Find where the given text appears and provide that cell's center as (X, Y) coordinate. 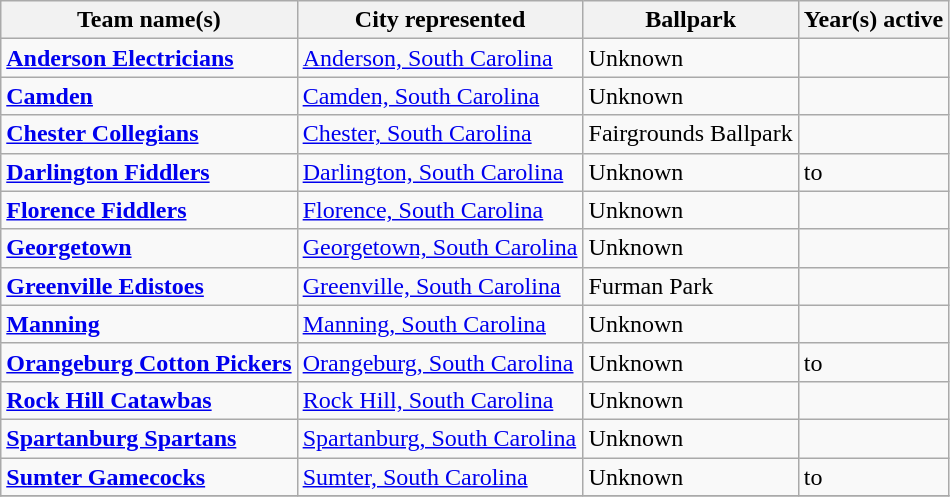
Spartanburg, South Carolina (440, 438)
Darlington Fiddlers (149, 172)
Georgetown, South Carolina (440, 248)
Georgetown (149, 248)
Camden, South Carolina (440, 96)
Anderson, South Carolina (440, 58)
Chester, South Carolina (440, 134)
Rock Hill Catawbas (149, 400)
Manning (149, 324)
Chester Collegians (149, 134)
Darlington, South Carolina (440, 172)
Sumter Gamecocks (149, 477)
Spartanburg Spartans (149, 438)
Rock Hill, South Carolina (440, 400)
City represented (440, 20)
Anderson Electricians (149, 58)
Sumter, South Carolina (440, 477)
Florence, South Carolina (440, 210)
Orangeburg, South Carolina (440, 362)
Greenville Edistoes (149, 286)
Ballpark (690, 20)
Furman Park (690, 286)
Fairgrounds Ballpark (690, 134)
Camden (149, 96)
Team name(s) (149, 20)
Greenville, South Carolina (440, 286)
Year(s) active (873, 20)
Manning, South Carolina (440, 324)
Orangeburg Cotton Pickers (149, 362)
Florence Fiddlers (149, 210)
